Provide the [X, Y] coordinate of the cell's center where the given text is located.  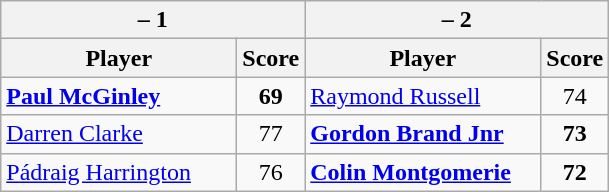
Pádraig Harrington [119, 172]
73 [575, 134]
Darren Clarke [119, 134]
Colin Montgomerie [423, 172]
74 [575, 96]
77 [271, 134]
76 [271, 172]
72 [575, 172]
Paul McGinley [119, 96]
69 [271, 96]
– 1 [153, 20]
Gordon Brand Jnr [423, 134]
Raymond Russell [423, 96]
– 2 [457, 20]
